Detect which cell encompasses the target text, then output its [X, Y] center coordinate. 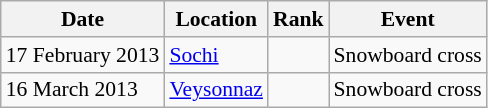
Location [216, 19]
Rank [298, 19]
Date [83, 19]
16 March 2013 [83, 90]
Sochi [216, 55]
Event [408, 19]
Veysonnaz [216, 90]
17 February 2013 [83, 55]
